Output the [x, y] coordinate of the center of the cell containing the given text.  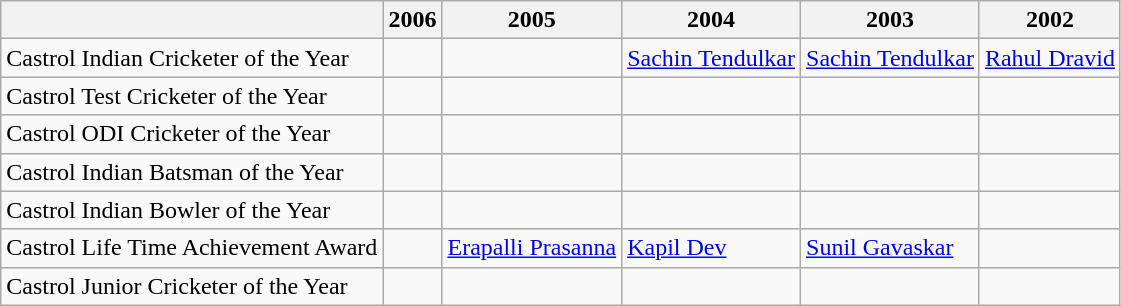
2006 [412, 20]
Castrol Test Cricketer of the Year [192, 96]
Castrol ODI Cricketer of the Year [192, 134]
2004 [712, 20]
Castrol Life Time Achievement Award [192, 248]
Sunil Gavaskar [890, 248]
Castrol Junior Cricketer of the Year [192, 286]
2002 [1050, 20]
Kapil Dev [712, 248]
2003 [890, 20]
Erapalli Prasanna [532, 248]
Castrol Indian Bowler of the Year [192, 210]
Castrol Indian Cricketer of the Year [192, 58]
Castrol Indian Batsman of the Year [192, 172]
2005 [532, 20]
Rahul Dravid [1050, 58]
